Provide the [x, y] coordinate of the cell's center where the given text is located.  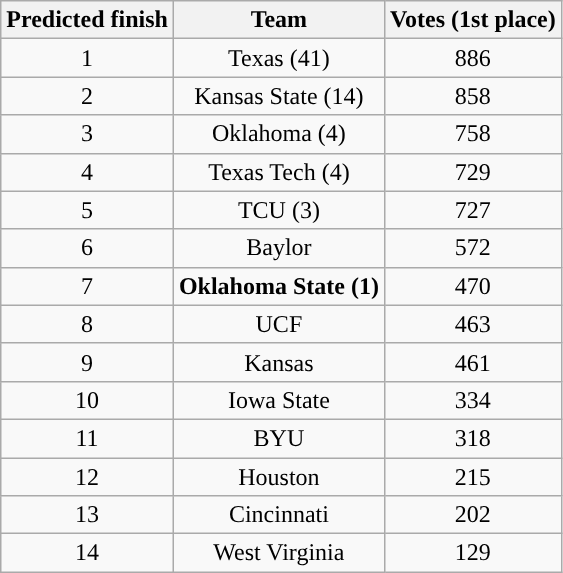
318 [472, 438]
886 [472, 58]
13 [88, 515]
215 [472, 477]
Cincinnati [278, 515]
Iowa State [278, 400]
Oklahoma (4) [278, 134]
729 [472, 172]
Texas Tech (4) [278, 172]
Texas (41) [278, 58]
8 [88, 324]
5 [88, 210]
1 [88, 58]
Kansas [278, 362]
Predicted finish [88, 20]
9 [88, 362]
463 [472, 324]
470 [472, 286]
Houston [278, 477]
727 [472, 210]
Team [278, 20]
4 [88, 172]
BYU [278, 438]
UCF [278, 324]
572 [472, 248]
11 [88, 438]
10 [88, 400]
TCU (3) [278, 210]
129 [472, 553]
Oklahoma State (1) [278, 286]
Baylor [278, 248]
Votes (1st place) [472, 20]
Kansas State (14) [278, 96]
858 [472, 96]
461 [472, 362]
7 [88, 286]
West Virginia [278, 553]
6 [88, 248]
3 [88, 134]
202 [472, 515]
14 [88, 553]
2 [88, 96]
12 [88, 477]
758 [472, 134]
334 [472, 400]
